Output the [x, y] coordinate of the center of the cell containing the given text.  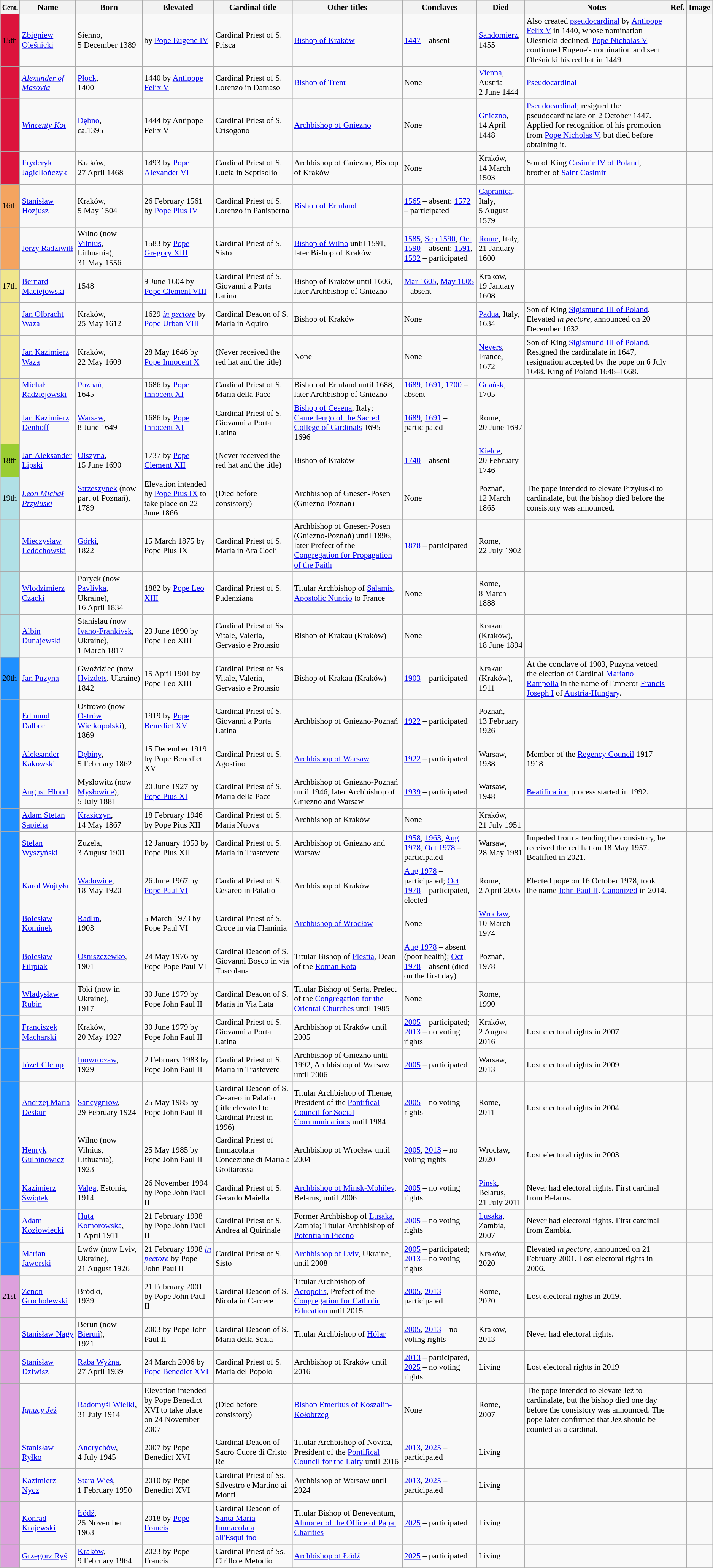
9 June 1604 by Pope Clement VIII [178, 287]
23 June 1890 by Pope Leo XIII [178, 636]
Rome,8 March 1888 [501, 593]
Konrad Krajewski [48, 1523]
Cardinal Priest of S. Cesareo in Palatio [252, 886]
Olszyna,15 June 1690 [109, 461]
Gdańsk, 1705 [501, 390]
Archbishop of Gnesen-Posen (Gniezno-Poznań) [347, 498]
Former Archbishop of Lusaka, Zambia; Titular Archbishop of Potentia in Piceno [347, 1226]
Kraków,22 May 1609 [109, 357]
1919 by Pope Benedict XV [178, 721]
17th [10, 287]
Bishop of Wilno until 1591, later Bishop of Kraków [347, 248]
Cardinal Priest of Immacolata Concezione di Maria a Grottarossa [252, 1155]
Aug 1978 – participated; Oct 1978 – participated, elected [440, 886]
Poryck (now Pavlivka, Ukraine),16 April 1834 [109, 593]
Archbishop of Wrocław [347, 924]
Ignacy Jeż [48, 1410]
Never had electoral rights. First cardinal from Belarus. [597, 1193]
26 November 1994 by Pope John Paul II [178, 1193]
Archbishop of Warsaw [347, 759]
Władysław Rubin [48, 999]
Son of King Sigismund III of Poland. Elevated in pectore, announced on 20 December 1632. [597, 319]
Titular Archbishop of Salamis, Apostolic Nuncio to France [347, 593]
Nevers, France, 1672 [501, 357]
Image [700, 7]
Wadowice,18 May 1920 [109, 886]
Rome, 2020 [501, 1296]
Cardinal Deacon of Santa Maria Immacolata all'Esquilino [252, 1523]
Elevation intended by Pope Pius IX to take place on 22 June 1866 [178, 498]
Kraków,9 February 1964 [109, 1556]
Włodzimierz Czacki [48, 593]
Toki (now in Ukraine), 1917 [109, 999]
Elevated in pectore, announced on 21 February 2001. Lost electoral rights in 2006. [597, 1259]
Dębno,ca.1395 [109, 125]
Adam Kozłowiecki [48, 1226]
Archbishop of Gnesen-Posen (Gniezno-Poznań) until 1896, later Prefect of the Congregation for Propagation of the Faith [347, 546]
12 January 1953 by Pope Pius XII [178, 848]
Zbigniew Oleśnicki [48, 40]
Other titles [347, 7]
Kielce,20 February 1746 [501, 461]
1737 by Pope Clement XII [178, 461]
1740 – absent [440, 461]
Huta Komorowska,1 April 1911 [109, 1226]
1548 [109, 287]
Rome,22 July 1902 [501, 546]
by Pope Eugene IV [178, 40]
Wilno (now Vilnius, Lithuania),31 May 1556 [109, 248]
Archbishop of Minsk-Mohilev, Belarus, until 2006 [347, 1193]
Son of King Sigismund III of Poland. Resigned the cardinalate in 1647, resignation accepted by the pope on 6 July 1648. King of Poland 1648–1668. [597, 357]
20 June 1927 by Pope Pius XI [178, 792]
Stanisław Nagy [48, 1334]
Cardinal Priest of S. Maria in Ara Coeli [252, 546]
Łódź,25 November 1963 [109, 1523]
Elevation intended by Pope Benedict XVI to take place on 24 November 2007 [178, 1410]
Never had electoral rights. First cardinal from Zambia. [597, 1226]
Andrychów,4 July 1945 [109, 1452]
Archbishop of Gniezno-Poznań [347, 721]
Cardinal Priest of S. Croce in via Flaminia [252, 924]
Pseudocardinal [597, 83]
Ref. [678, 7]
Archbishop of Łódź [347, 1556]
Kraków,5 May 1504 [109, 206]
Bolesław Kominek [48, 924]
Lost electoral rights in 2009 [597, 1065]
Lusaka, Zambia, 2007 [501, 1226]
At the conclave of 1903, Puzyna vetoed the election of Cardinal Mariano Rampolla in the name of Emperor Francis Joseph I of Austria-Hungary. [597, 679]
Warsaw, 2013 [501, 1065]
Inowrocław, 1929 [109, 1065]
18th [10, 461]
Bishop of Trent [347, 83]
15 April 1901 by Pope Leo XIII [178, 679]
2005 – participated [440, 1065]
Rome, 2007 [501, 1410]
Archbishop of Wrocław until 2004 [347, 1155]
Warsaw,28 May 1981 [501, 848]
26 June 1967 by Pope Paul VI [178, 886]
Cardinal Priest of S. Gerardo Maiella [252, 1193]
Wincenty Kot [48, 125]
Jan Aleksander Lipski [48, 461]
The pope intended to elevate Przyłuski to cardinalate, but the bishop died before the consistory was announced. [597, 498]
1903 – participated [440, 679]
Elected pope on 16 October 1978, took the name John Paul II. Canonized in 2014. [597, 886]
Rome,2 April 2005 [501, 886]
Cardinal Deacon of S. Maria in Via Lata [252, 999]
Kraków,21 July 1951 [501, 820]
Krakau (Kraków), 1911 [501, 679]
Beatification process started in 1992. [597, 792]
Poznań,13 February 1926 [501, 721]
Cardinal Priest of S. Prisca [252, 40]
Lost electoral rights in 2004 [597, 1108]
Poznań,12 March 1865 [501, 498]
Titular Bishop of Plestia, Dean of the Roman Rota [347, 961]
Cardinal Deacon of S. Giovanni Bosco in via Tuscolana [252, 961]
Krasiczyn,14 May 1867 [109, 820]
15 March 1875 by Pope Pius IX [178, 546]
21 February 1998 in pectore by Pope John Paul II [178, 1259]
Józef Glemp [48, 1065]
Ośniszczewko, 1901 [109, 961]
Cardinal title [252, 7]
Alexander of Masovia [48, 83]
24 May 1976 by Pope Pope Paul VI [178, 961]
Kraków,27 April 1468 [109, 168]
Mieczysław Ledóchowski [48, 546]
Cardinal Priest of S. Andrea al Quirinale [252, 1226]
16th [10, 206]
Cardinal Priest of S. Maria del Popolo [252, 1367]
Poznań, 1645 [109, 390]
Bishop of Ermland [347, 206]
Lost electoral rights in 2007 [597, 1032]
Leon Michał Przyłuski [48, 498]
Aug 1978 – absent (poor health); Oct 1978 – absent (died on the first day) [440, 961]
Stanisław Ryłko [48, 1452]
2 February 1983 by Pope John Paul II [178, 1065]
Titular Archbishop of Novica, President of the Pontifical Council for the Laity until 2016 [347, 1452]
Archbishop of Gniezno until 1992, Archbishop of Warsaw until 2006 [347, 1065]
Cardinal Priest of S. Lorenzo in Panisperna [252, 206]
August Hlond [48, 792]
18 February 1946 by Pope Pius XII [178, 820]
Gwoździec (now Hvizdets, Ukraine) 1842 [109, 679]
Kraków,2 August 2016 [501, 1032]
Lost electoral rights in 2019. [597, 1296]
Kraków,19 January 1608 [501, 287]
Valga, Estonia, 1914 [109, 1193]
Member of the Regency Council 1917–1918 [597, 759]
Son of King Casimir IV of Poland, brother of Saint Casimir [597, 168]
1629 in pectore by Pope Urban VIII [178, 319]
Titular Archbishop of Thenae, President of the Pontifical Council for Social Communications until 1984 [347, 1108]
2003 by Pope John Paul II [178, 1334]
Jan Olbracht Waza [48, 319]
Notes [597, 7]
Archbishop of Kraków until 2005 [347, 1032]
Bishop of Cesena, Italy; Camerlengo of the Sacred College of Cardinals 1695–1696 [347, 423]
Cardinal Priest of S. Lorenzo in Damaso [252, 83]
Born [109, 7]
Kazimierz Nycz [48, 1486]
Sancygniów,29 February 1924 [109, 1108]
Radomyśl Wielki,31 July 1914 [109, 1410]
1689, 1691 – participated [440, 423]
21st [10, 1296]
Name [48, 7]
Adam Stefan Sapieha [48, 820]
Poznań, 1978 [501, 961]
Stanislau (now Ivano-Frankivsk, Ukraine),1 March 1817 [109, 636]
Archbishop of Warsaw until 2024 [347, 1486]
Krakau (Kraków),18 June 1894 [501, 636]
Kraków,25 May 1612 [109, 319]
Warsaw,8 June 1649 [109, 423]
Bishop of Ermland until 1688, later Archbishop of Gniezno [347, 390]
Cardinal Priest of S. Agostino [252, 759]
Wilno (now Vilnius, Lithuania), 1923 [109, 1155]
Lost electoral rights in 2019 [597, 1367]
Cardinal Deacon of S. Cesareo in Palatio (title elevated to Cardinal Priest in 1996) [252, 1108]
15th [10, 40]
Jan Kazimierz Waza [48, 357]
Aleksander Kakowski [48, 759]
Jan Kazimierz Denhoff [48, 423]
Capranica, Italy,5 August 1579 [501, 206]
Sienno,5 December 1389 [109, 40]
Padua, Italy, 1634 [501, 319]
1583 by Pope Gregory XIII [178, 248]
Cardinal Deacon of S. Nicola in Carcere [252, 1296]
Górki, 1822 [109, 546]
Lwów (now Lviv, Ukraine),21 August 1926 [109, 1259]
Płock,1400 [109, 83]
2010 by Pope Benedict XVI [178, 1486]
1447 – absent [440, 40]
Myslowitz (now Mysłowice),5 July 1881 [109, 792]
Archbishop of Kraków until 2016 [347, 1367]
1440 by Antipope Felix V [178, 83]
21 February 2001 by Pope John Paul II [178, 1296]
Ostrowo (now Ostrów Wielkopolski), 1869 [109, 721]
Strzeszynek (now part of Poznań), 1789 [109, 498]
Fryderyk Jagiellończyk [48, 168]
5 March 1973 by Pope Paul VI [178, 924]
Stefan Wyszyński [48, 848]
1565 – absent; 1572 – participated [440, 206]
Warsaw, 1938 [501, 759]
Cardinal Priest of Ss. Cirillo e Metodio [252, 1556]
Cent. [10, 7]
Elevated [178, 7]
Edmund Dalbor [48, 721]
Karol Wojtyła [48, 886]
1444 by Antipope Felix V [178, 125]
Rome, 2011 [501, 1108]
Impeded from attending the consistory, he received the red hat on 18 May 1957. Beatified in 2021. [597, 848]
Dębiny,5 February 1862 [109, 759]
2013 – participated, 2025 – no voting rights [440, 1367]
Bródki, 1939 [109, 1296]
Mar 1605, May 1605 – absent [440, 287]
Marian Jaworski [48, 1259]
Stara Wieś,1 February 1950 [109, 1486]
Henryk Gulbinowicz [48, 1155]
1882 by Pope Leo XIII [178, 593]
Jan Puzyna [48, 679]
Albin Dunajewski [48, 636]
Bishop Emeritus of Koszalin-Kołobrzeg [347, 1410]
Bishop of Kraków until 1606, later Archbishop of Gniezno [347, 287]
Kazimierz Świątek [48, 1193]
2018 by Pope Francis [178, 1523]
Kraków,14 March 1503 [501, 168]
2023 by Pope Francis [178, 1556]
Cardinal Deacon of S. Maria in Aquiro [252, 319]
2007 by Pope Benedict XVI [178, 1452]
Rome,20 June 1697 [501, 423]
Gniezno,14 April 1448 [501, 125]
Pinsk, Belarus,21 July 2011 [501, 1193]
Sandomierz, 1455 [501, 40]
Vienna, Austria2 June 1444 [501, 83]
Franciszek Macharski [48, 1032]
1585, Sep 1590, Oct 1590 – absent; 1591, 1592 – participated [440, 248]
Bernard Maciejowski [48, 287]
Andrzej Maria Deskur [48, 1108]
19th [10, 498]
Archbishop of Gniezno and Warsaw [347, 848]
Lost electoral rights in 2003 [597, 1155]
Bolesław Filipiak [48, 961]
Archbishop of Gniezno, Bishop of Kraków [347, 168]
Archbishop of Gniezno-Poznań until 1946, later Archbishop of Gniezno and Warsaw [347, 792]
Kraków,20 May 1927 [109, 1032]
20th [10, 679]
Died [501, 7]
24 March 2006 by Pope Benedict XVI [178, 1367]
15 December 1919 by Pope Benedict XV [178, 759]
Rome, 1990 [501, 999]
Cardinal Priest of S. Maria Nuova [252, 820]
1689, 1691, 1700 – absent [440, 390]
Titular Bishop of Beneventum, Almoner of the Office of Papal Charities [347, 1523]
Michał Radziejowski [48, 390]
Jerzy Radziwiłł [48, 248]
Zuzela,3 August 1901 [109, 848]
Archbishop of Gniezno [347, 125]
Titular Archbishop of Hólar [347, 1334]
1958, 1963, Aug 1978, Oct 1978 – participated [440, 848]
Never had electoral rights. [597, 1334]
1939 – participated [440, 792]
Wrocław,10 March 1974 [501, 924]
Cardinal Priest of S. Crisogono [252, 125]
Stanisław Hozjusz [48, 206]
Rome, Italy,21 January 1600 [501, 248]
Titular Archbishop of Acropolis, Prefect of the Congregation for Catholic Education until 2015 [347, 1296]
1878 – participated [440, 546]
2005, 2013 – participated [440, 1296]
Grzegorz Ryś [48, 1556]
Cardinal Deacon of Sacro Cuore di Cristo Re [252, 1452]
Warsaw, 1948 [501, 792]
Archbishop of Lviv, Ukraine, until 2008 [347, 1259]
Cardinal Priest of S. Lucia in Septisolio [252, 168]
26 February 1561 by Pope Pius IV [178, 206]
Raba Wyżna,27 April 1939 [109, 1367]
Radlin, 1903 [109, 924]
21 February 1998 by Pope John Paul II [178, 1226]
Titular Bishop of Serta, Prefect of the Congregation for the Oriental Churches until 1985 [347, 999]
Wrocław, 2020 [501, 1155]
Conclaves [440, 7]
Berun (now Bieruń), 1921 [109, 1334]
1493 by Pope Alexander VI [178, 168]
Stanisław Dziwisz [48, 1367]
Zenon Grocholewski [48, 1296]
28 May 1646 by Pope Innocent X [178, 357]
Kraków, 2013 [501, 1334]
Cardinal Deacon of S. Maria della Scala [252, 1334]
Cardinal Priest of Ss. Silvestro e Martino ai Monti [252, 1486]
Cardinal Priest of S. Pudenziana [252, 593]
Kraków, 2020 [501, 1259]
